Provide the [X, Y] coordinate of the cell's center where the given text is located.  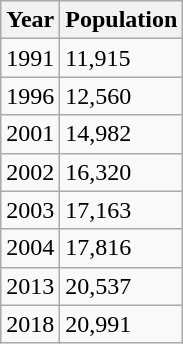
1996 [30, 96]
2002 [30, 172]
12,560 [122, 96]
20,991 [122, 324]
20,537 [122, 286]
14,982 [122, 134]
2004 [30, 248]
2001 [30, 134]
17,163 [122, 210]
11,915 [122, 58]
2013 [30, 286]
2003 [30, 210]
17,816 [122, 248]
Population [122, 20]
Year [30, 20]
1991 [30, 58]
2018 [30, 324]
16,320 [122, 172]
